Capture the cell that displays the provided text and extract its (x, y) central coordinate. 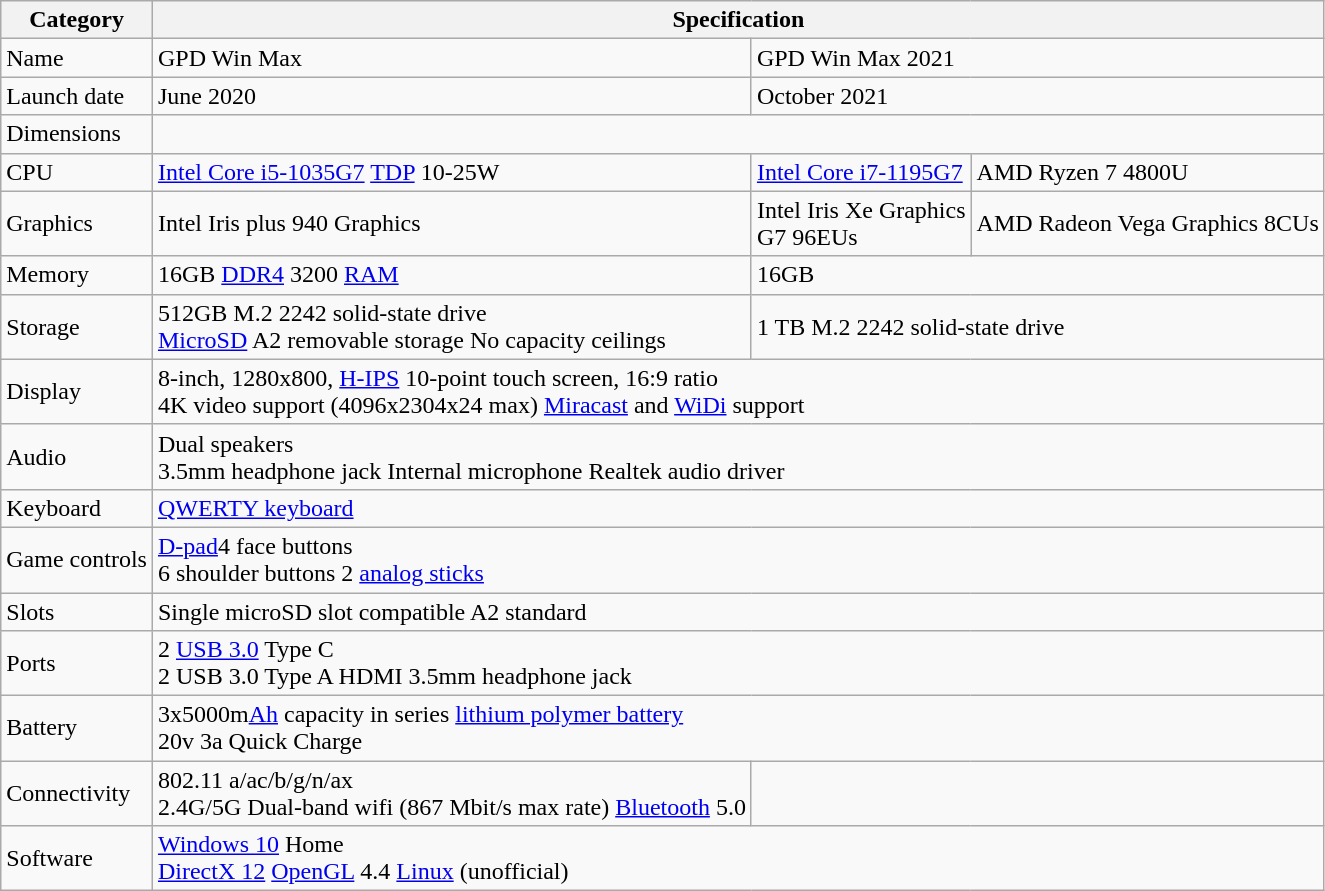
Single microSD slot compatible A2 standard (738, 611)
Windows 10 HomeDirectX 12 OpenGL 4.4 Linux (unofficial) (738, 858)
Intel Iris plus 940 Graphics (452, 224)
Display (77, 392)
AMD Ryzen 7 4800U (1148, 172)
Memory (77, 275)
16GB DDR4 3200 RAM (452, 275)
Connectivity (77, 794)
Intel Iris Xe GraphicsG7 96EUs (861, 224)
802.11 a/ac/b/g/n/ax2.4G/5G Dual-band wifi (867 Mbit/s max rate) Bluetooth 5.0 (452, 794)
8-inch, 1280x800, H-IPS 10-point touch screen, 16:9 ratio4K video support (4096x2304x24 max) Miracast and WiDi support (738, 392)
Game controls (77, 560)
3x5000mAh capacity in series lithium polymer battery20v 3a Quick Charge (738, 728)
2 USB 3.0 Type C2 USB 3.0 Type A HDMI 3.5mm headphone jack (738, 664)
Intel Core i7-1195G7 (861, 172)
Ports (77, 664)
Keyboard (77, 508)
Battery (77, 728)
1 TB M.2 2242 solid-state drive (1038, 326)
Launch date (77, 96)
QWERTY keyboard (738, 508)
Slots (77, 611)
October 2021 (1038, 96)
CPU (77, 172)
Graphics (77, 224)
GPD Win Max (452, 58)
16GB (1038, 275)
Category (77, 20)
Specification (738, 20)
Software (77, 858)
Dual speakers3.5mm headphone jack Internal microphone Realtek audio driver (738, 456)
AMD Radeon Vega Graphics 8CUs (1148, 224)
Audio (77, 456)
D-pad4 face buttons6 shoulder buttons 2 analog sticks (738, 560)
GPD Win Max 2021 (1038, 58)
June 2020 (452, 96)
Intel Core i5-1035G7 TDP 10-25W (452, 172)
Name (77, 58)
Storage (77, 326)
Dimensions (77, 134)
512GB M.2 2242 solid-state driveMicroSD A2 removable storage No capacity ceilings (452, 326)
